Find where the given text appears and provide that cell's center as (X, Y) coordinate. 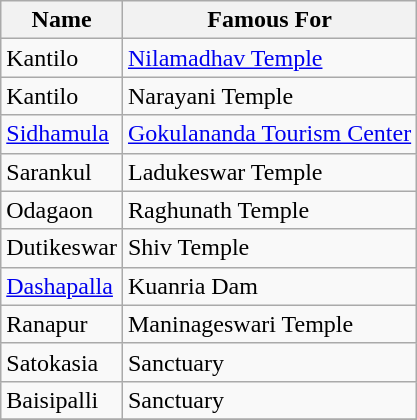
Ranapur (62, 324)
Sarankul (62, 172)
Odagaon (62, 210)
Kuanria Dam (269, 286)
Gokulananda Tourism Center (269, 134)
Nilamadhav Temple (269, 58)
Maninageswari Temple (269, 324)
Raghunath Temple (269, 210)
Dutikeswar (62, 248)
Famous For (269, 20)
Satokasia (62, 362)
Ladukeswar Temple (269, 172)
Sidhamula (62, 134)
Narayani Temple (269, 96)
Name (62, 20)
Baisipalli (62, 400)
Dashapalla (62, 286)
Shiv Temple (269, 248)
